Return the [X, Y] coordinate for the center point of the cell that contains the specified text.  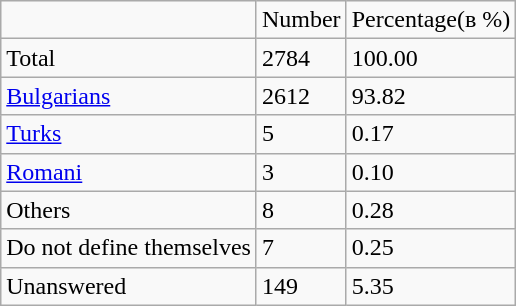
5.35 [431, 286]
Bulgarians [129, 96]
2612 [301, 96]
Total [129, 58]
Turks [129, 134]
Romani [129, 172]
100.00 [431, 58]
Others [129, 210]
Do not define themselves [129, 248]
0.25 [431, 248]
Unanswered [129, 286]
8 [301, 210]
7 [301, 248]
2784 [301, 58]
93.82 [431, 96]
3 [301, 172]
0.17 [431, 134]
Percentage(в %) [431, 20]
Number [301, 20]
0.28 [431, 210]
5 [301, 134]
149 [301, 286]
0.10 [431, 172]
